Detect which cell encompasses the target text, then output its (x, y) center coordinate. 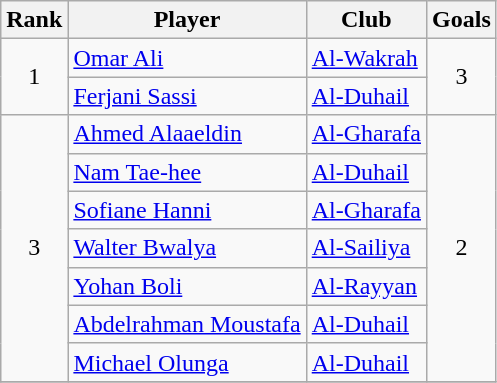
Al-Sailiya (366, 248)
Al-Rayyan (366, 286)
Nam Tae-hee (187, 172)
Sofiane Hanni (187, 210)
Player (187, 20)
1 (34, 77)
Ahmed Alaaeldin (187, 134)
Goals (462, 20)
Michael Olunga (187, 362)
Club (366, 20)
Rank (34, 20)
Ferjani Sassi (187, 96)
Abdelrahman Moustafa (187, 324)
Walter Bwalya (187, 248)
Omar Ali (187, 58)
Al-Wakrah (366, 58)
Yohan Boli (187, 286)
2 (462, 248)
